Output the [x, y] coordinate of the center of the cell containing the given text.  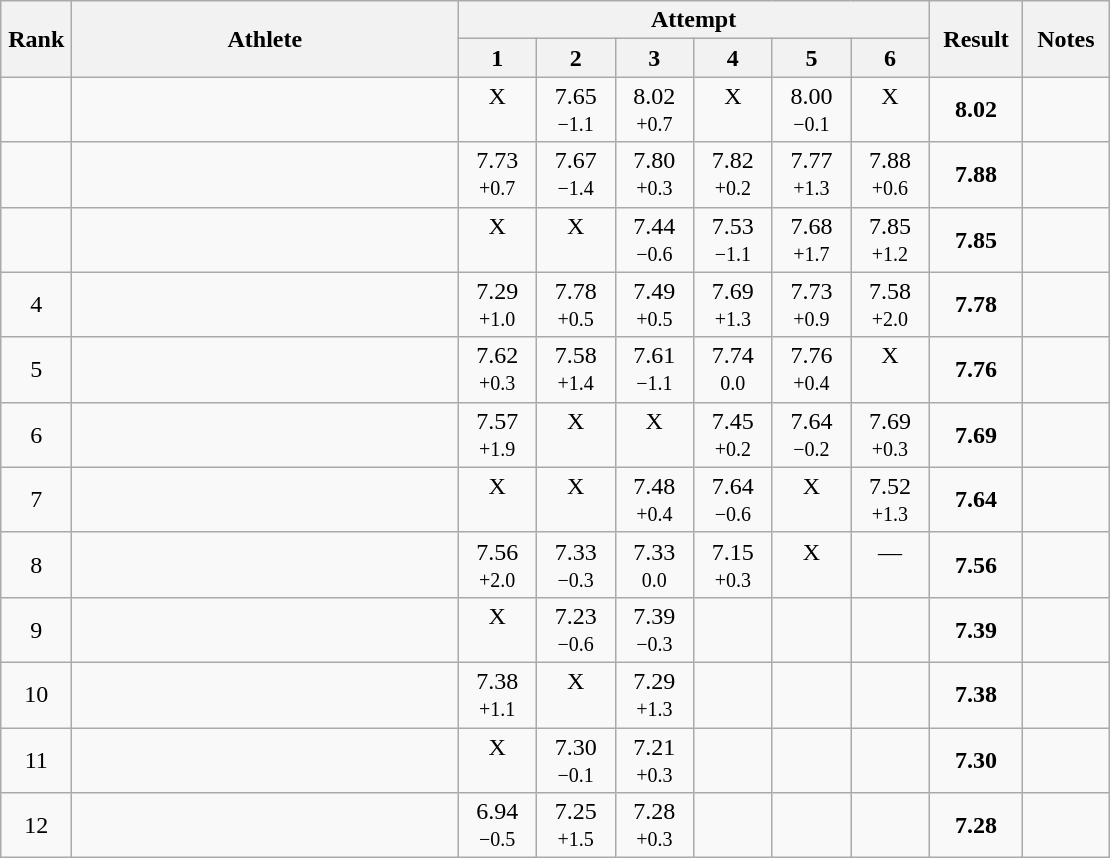
7.38+1.1 [498, 694]
7.85+1.2 [890, 240]
Result [976, 39]
7.21+0.3 [654, 760]
7.58+1.4 [576, 370]
7.64 [976, 500]
7.65−1.1 [576, 110]
7.49+0.5 [654, 304]
7.330.0 [654, 564]
Athlete [265, 39]
7.68+1.7 [812, 240]
7.28 [976, 826]
7.740.0 [734, 370]
7.64−0.2 [812, 434]
7.15+0.3 [734, 564]
2 [576, 58]
8.00−0.1 [812, 110]
7.56+2.0 [498, 564]
7.29+1.3 [654, 694]
7.39 [976, 630]
7.78 [976, 304]
7.64−0.6 [734, 500]
7.53−1.1 [734, 240]
7.58+2.0 [890, 304]
7.62+0.3 [498, 370]
7.77+1.3 [812, 174]
7.57+1.9 [498, 434]
7.69+1.3 [734, 304]
Rank [36, 39]
7.56 [976, 564]
11 [36, 760]
8 [36, 564]
7.73+0.9 [812, 304]
7.76+0.4 [812, 370]
7.38 [976, 694]
7.85 [976, 240]
6.94−0.5 [498, 826]
7.23−0.6 [576, 630]
7.80+0.3 [654, 174]
3 [654, 58]
7.30 [976, 760]
7.73+0.7 [498, 174]
7.29+1.0 [498, 304]
Notes [1066, 39]
7.82+0.2 [734, 174]
9 [36, 630]
12 [36, 826]
7.61−1.1 [654, 370]
7.76 [976, 370]
7 [36, 500]
7.44−0.6 [654, 240]
7.30−0.1 [576, 760]
8.02 [976, 110]
7.45+0.2 [734, 434]
7.88 [976, 174]
10 [36, 694]
8.02+0.7 [654, 110]
— [890, 564]
7.78+0.5 [576, 304]
Attempt [694, 20]
7.52+1.3 [890, 500]
7.39−0.3 [654, 630]
7.28+0.3 [654, 826]
7.48+0.4 [654, 500]
7.67−1.4 [576, 174]
7.33−0.3 [576, 564]
7.25+1.5 [576, 826]
7.69+0.3 [890, 434]
1 [498, 58]
7.69 [976, 434]
7.88+0.6 [890, 174]
